Provide the [X, Y] coordinate of the cell's center where the given text is located.  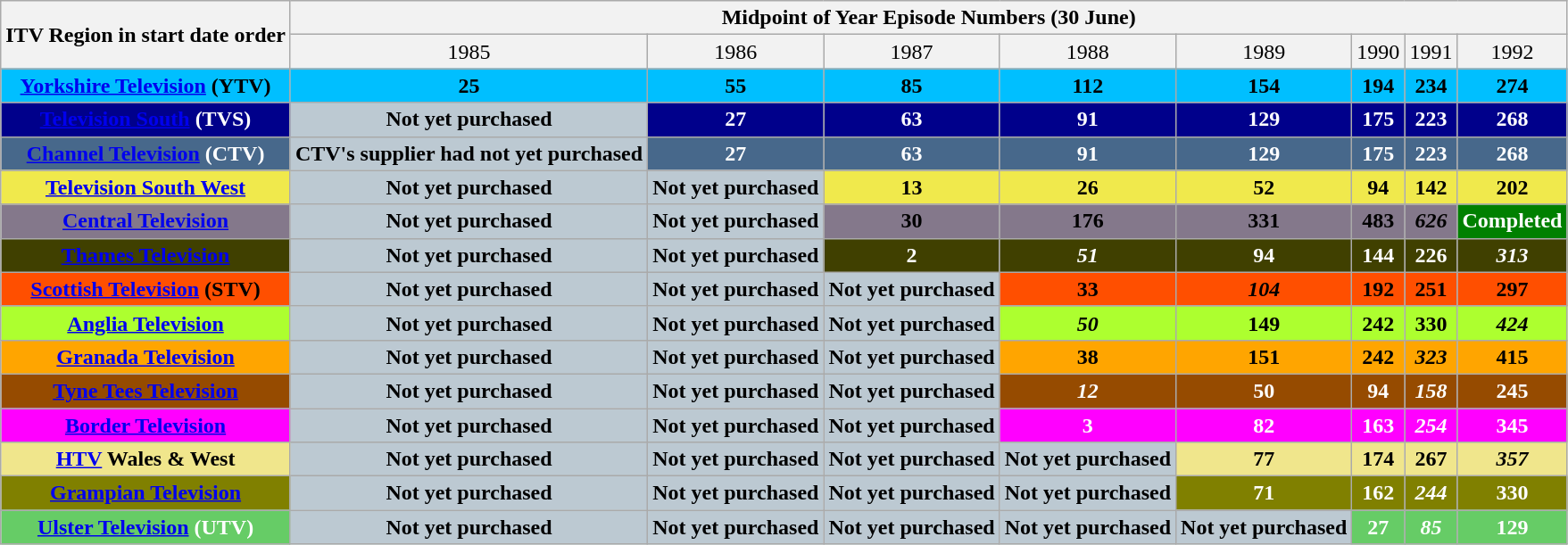
Television South West [146, 187]
Tyne Tees Television [146, 391]
194 [1378, 86]
297 [1512, 289]
1989 [1264, 52]
30 [912, 221]
245 [1512, 391]
1988 [1087, 52]
52 [1264, 187]
1985 [469, 52]
154 [1264, 86]
51 [1087, 255]
Television South (TVS) [146, 120]
254 [1431, 425]
3 [1087, 425]
345 [1512, 425]
1992 [1512, 52]
331 [1264, 221]
Grampian Television [146, 493]
626 [1431, 221]
104 [1264, 289]
163 [1378, 425]
149 [1264, 323]
424 [1512, 323]
Anglia Television [146, 323]
1990 [1378, 52]
Completed [1512, 221]
1991 [1431, 52]
Scottish Television (STV) [146, 289]
Ulster Television (UTV) [146, 527]
1987 [912, 52]
71 [1264, 493]
162 [1378, 493]
415 [1512, 357]
26 [1087, 187]
142 [1431, 187]
ITV Region in start date order [146, 35]
144 [1378, 255]
226 [1431, 255]
483 [1378, 221]
33 [1087, 289]
158 [1431, 391]
274 [1512, 86]
Yorkshire Television (YTV) [146, 86]
25 [469, 86]
112 [1087, 86]
357 [1512, 459]
Channel Television (CTV) [146, 153]
323 [1431, 357]
202 [1512, 187]
192 [1378, 289]
151 [1264, 357]
82 [1264, 425]
Thames Television [146, 255]
174 [1378, 459]
267 [1431, 459]
176 [1087, 221]
Midpoint of Year Episode Numbers (30 June) [928, 18]
251 [1431, 289]
38 [1087, 357]
1986 [735, 52]
Border Television [146, 425]
CTV's supplier had not yet purchased [469, 153]
234 [1431, 86]
77 [1264, 459]
55 [735, 86]
Granada Television [146, 357]
HTV Wales & West [146, 459]
12 [1087, 391]
2 [912, 255]
244 [1431, 493]
13 [912, 187]
Central Television [146, 221]
313 [1512, 255]
